Extract the (X, Y) coordinate from the center of the cell holding the provided text.  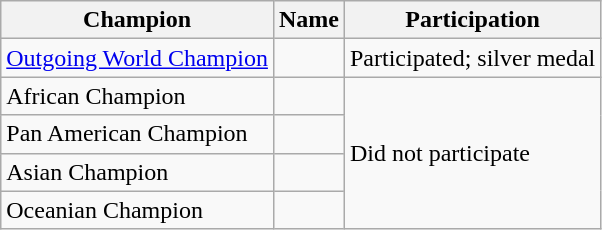
Participated; silver medal (472, 58)
Pan American Champion (138, 134)
African Champion (138, 96)
Did not participate (472, 153)
Participation (472, 20)
Outgoing World Champion (138, 58)
Champion (138, 20)
Asian Champion (138, 172)
Oceanian Champion (138, 210)
Name (308, 20)
